Return the (x, y) coordinate for the center point of the cell that contains the specified text.  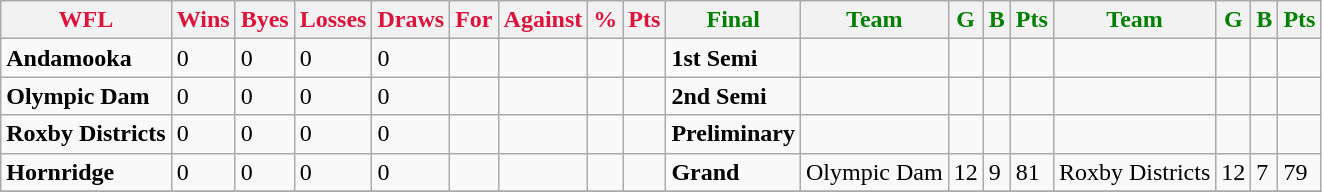
Wins (203, 20)
Andamooka (86, 58)
For (474, 20)
Hornridge (86, 172)
7 (1264, 172)
2nd Semi (734, 96)
Byes (264, 20)
WFL (86, 20)
Against (543, 20)
Draws (411, 20)
Preliminary (734, 134)
% (606, 20)
9 (996, 172)
81 (1032, 172)
1st Semi (734, 58)
79 (1300, 172)
Final (734, 20)
Losses (333, 20)
Grand (734, 172)
